Find where the given text appears and provide that cell's center as [X, Y] coordinate. 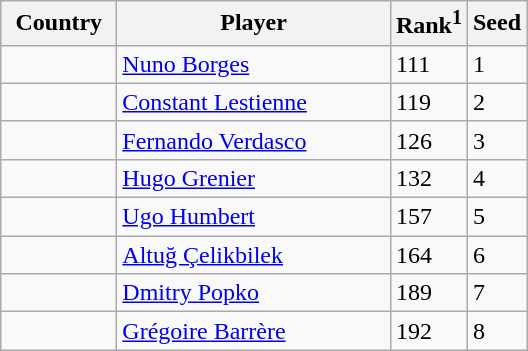
Grégoire Barrère [254, 331]
8 [496, 331]
6 [496, 255]
2 [496, 102]
164 [428, 255]
1 [496, 64]
Rank1 [428, 24]
132 [428, 178]
119 [428, 102]
Constant Lestienne [254, 102]
Player [254, 24]
Hugo Grenier [254, 178]
157 [428, 217]
Ugo Humbert [254, 217]
Nuno Borges [254, 64]
5 [496, 217]
7 [496, 293]
Country [59, 24]
Dmitry Popko [254, 293]
126 [428, 140]
192 [428, 331]
111 [428, 64]
189 [428, 293]
Seed [496, 24]
3 [496, 140]
Altuğ Çelikbilek [254, 255]
4 [496, 178]
Fernando Verdasco [254, 140]
